Return [X, Y] of the center of cell containing provided text 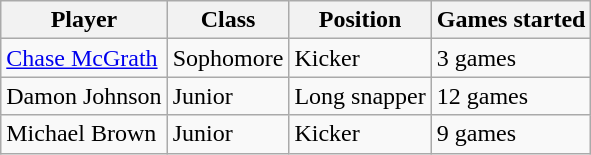
Damon Johnson [84, 96]
Sophomore [228, 58]
3 games [511, 58]
12 games [511, 96]
Class [228, 20]
9 games [511, 134]
Michael Brown [84, 134]
Chase McGrath [84, 58]
Games started [511, 20]
Player [84, 20]
Position [360, 20]
Long snapper [360, 96]
